For the text-containing cell, return its midpoint in (x, y) coordinate format. 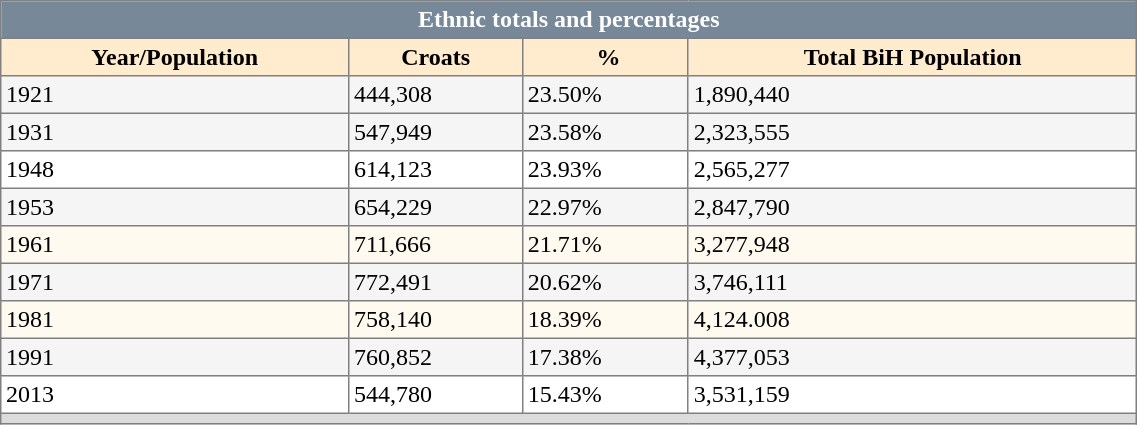
547,949 (436, 132)
23.58% (605, 132)
654,229 (436, 207)
1961 (175, 245)
1971 (175, 282)
3,277,948 (912, 245)
20.62% (605, 282)
1,890,440 (912, 95)
% (605, 57)
1981 (175, 320)
544,780 (436, 395)
758,140 (436, 320)
4,377,053 (912, 357)
711,666 (436, 245)
23.93% (605, 170)
1931 (175, 132)
3,746,111 (912, 282)
17.38% (605, 357)
21.71% (605, 245)
4,124.008 (912, 320)
22.97% (605, 207)
1948 (175, 170)
Year/Population (175, 57)
Croats (436, 57)
2,565,277 (912, 170)
2013 (175, 395)
1921 (175, 95)
1991 (175, 357)
1953 (175, 207)
Total BiH Population (912, 57)
Ethnic totals and percentages (569, 20)
2,323,555 (912, 132)
3,531,159 (912, 395)
444,308 (436, 95)
772,491 (436, 282)
23.50% (605, 95)
760,852 (436, 357)
2,847,790 (912, 207)
15.43% (605, 395)
614,123 (436, 170)
18.39% (605, 320)
